Find where the given text appears and provide that cell's center as (X, Y) coordinate. 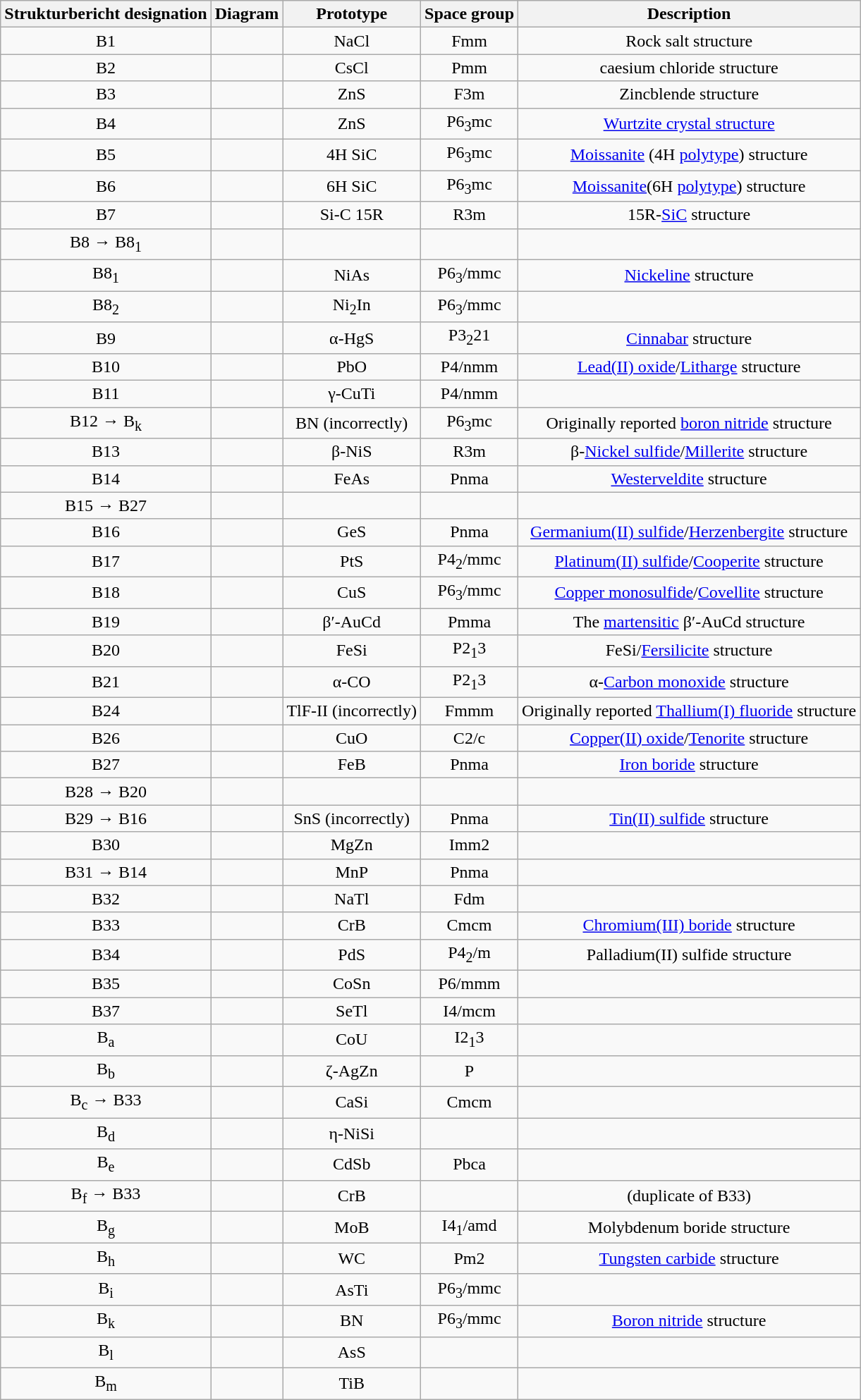
B28 → B20 (106, 792)
P42/m (470, 954)
6H SiC (352, 186)
FeB (352, 765)
β′-AuCd (352, 622)
B11 (106, 394)
BN (incorrectly) (352, 423)
B5 (106, 154)
B26 (106, 738)
B31 → B14 (106, 872)
Lead(II) oxide/Litharge structure (690, 367)
α-CO (352, 682)
MnP (352, 872)
P (470, 1071)
B15 → B27 (106, 505)
MgZn (352, 845)
Originally reported Thallium(I) fluoride structure (690, 711)
B81 (106, 275)
Strukturbericht designation (106, 14)
B6 (106, 186)
B27 (106, 765)
B12 → Bk (106, 423)
CuO (352, 738)
α-Carbon monoxide structure (690, 682)
B17 (106, 561)
Diagram (247, 14)
B7 (106, 215)
C2/c (470, 738)
B35 (106, 984)
B33 (106, 926)
B9 (106, 338)
Ni2In (352, 307)
β-NiS (352, 452)
Moissanite(6H polytype) structure (690, 186)
B21 (106, 682)
I4/mcm (470, 1011)
I213 (470, 1040)
Zincblende structure (690, 94)
Chromium(III) boride structure (690, 926)
Copper(II) oxide/Tenorite structure (690, 738)
B14 (106, 479)
CaSi (352, 1102)
Fmm (470, 41)
Bg (106, 1227)
FeAs (352, 479)
Originally reported boron nitride structure (690, 423)
Wurtzite crystal structure (690, 123)
NiAs (352, 275)
PbO (352, 367)
SnS (incorrectly) (352, 818)
B13 (106, 452)
Rock salt structure (690, 41)
FeSi/Fersilicite structure (690, 651)
Prototype (352, 14)
B82 (106, 307)
B4 (106, 123)
(duplicate of B33) (690, 1196)
NaCl (352, 41)
ζ-AgZn (352, 1071)
B29 → B16 (106, 818)
Fdm (470, 899)
TlF-II (incorrectly) (352, 711)
P42/mmc (470, 561)
B19 (106, 622)
Iron boride structure (690, 765)
Bd (106, 1134)
Bm (106, 1383)
P3221 (470, 338)
caesium chloride structure (690, 68)
Bk (106, 1321)
Boron nitride structure (690, 1321)
B2 (106, 68)
B32 (106, 899)
B37 (106, 1011)
AsS (352, 1352)
Be (106, 1165)
Description (690, 14)
Bi (106, 1289)
BN (352, 1321)
Pm2 (470, 1258)
PtS (352, 561)
Pmm (470, 68)
CoU (352, 1040)
CoSn (352, 984)
Bc → B33 (106, 1102)
Palladium(II) sulfide structure (690, 954)
SeTl (352, 1011)
γ-CuTi (352, 394)
B24 (106, 711)
CdSb (352, 1165)
F3m (470, 94)
Cinnabar structure (690, 338)
Copper monosulfide/Covellite structure (690, 593)
WC (352, 1258)
Bf → B33 (106, 1196)
B10 (106, 367)
CsCl (352, 68)
4H SiC (352, 154)
B20 (106, 651)
β-Nickel sulfide/Millerite structure (690, 452)
TiB (352, 1383)
P6/mmm (470, 984)
Germanium(II) sulfide/Herzenbergite structure (690, 532)
Bb (106, 1071)
Ba (106, 1040)
Si-C 15R (352, 215)
GeS (352, 532)
CuS (352, 593)
Fmmm (470, 711)
15R-SiC structure (690, 215)
Bh (106, 1258)
Pbca (470, 1165)
Imm2 (470, 845)
η-NiSi (352, 1134)
Nickeline structure (690, 275)
Westerveldite structure (690, 479)
B3 (106, 94)
α-HgS (352, 338)
The martensitic β′-AuCd structure (690, 622)
NaTl (352, 899)
Bl (106, 1352)
Molybdenum boride structure (690, 1227)
Tin(II) sulfide structure (690, 818)
PdS (352, 954)
B1 (106, 41)
B30 (106, 845)
Moissanite (4H polytype) structure (690, 154)
FeSi (352, 651)
AsTi (352, 1289)
B16 (106, 532)
Tungsten carbide structure (690, 1258)
B8 → B81 (106, 244)
B34 (106, 954)
Pmma (470, 622)
B18 (106, 593)
Platinum(II) sulfide/Cooperite structure (690, 561)
I41/amd (470, 1227)
MoB (352, 1227)
Space group (470, 14)
